Capture the cell that displays the provided text and extract its (X, Y) central coordinate. 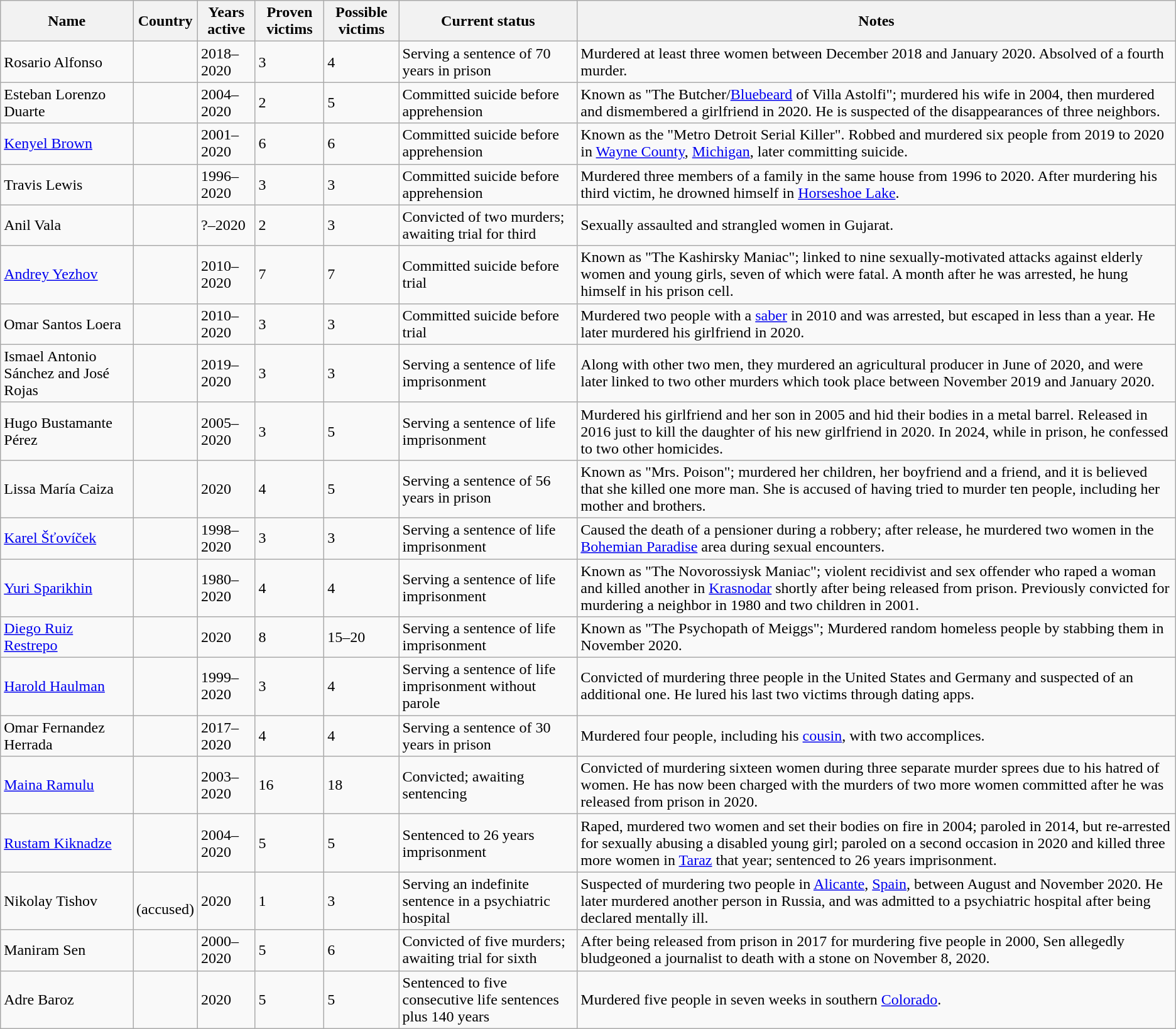
Maina Ramulu (67, 785)
Current status (488, 21)
2017–2020 (226, 736)
Name (67, 21)
Serving a sentence of life imprisonment without parole (488, 687)
Possible victims (362, 21)
Ismael Antonio Sánchez and José Rojas (67, 373)
Proven victims (290, 21)
?–2020 (226, 225)
Serving a sentence of 30 years in prison (488, 736)
Travis Lewis (67, 185)
2019–2020 (226, 373)
Sentenced to 26 years imprisonment (488, 843)
Rosario Alfonso (67, 62)
8 (290, 637)
Harold Haulman (67, 687)
Murdered three members of a family in the same house from 1996 to 2020. After murdering his third victim, he drowned himself in Horseshoe Lake. (876, 185)
Known as the "Metro Detroit Serial Killer". Robbed and murdered six people from 2019 to 2020 in Wayne County, Michigan, later committing suicide. (876, 143)
Anil Vala (67, 225)
Hugo Bustamante Pérez (67, 431)
Years active (226, 21)
Omar Santos Loera (67, 324)
Serving a sentence of 56 years in prison (488, 489)
Yuri Sparikhin (67, 588)
16 (290, 785)
Andrey Yezhov (67, 275)
15–20 (362, 637)
Convicted of two murders; awaiting trial for third (488, 225)
Nikolay Tishov (67, 901)
Serving an indefinite sentence in a psychiatric hospital (488, 901)
1999–2020 (226, 687)
Convicted; awaiting sentencing (488, 785)
Murdered at least three women between December 2018 and January 2020. Absolved of a fourth murder. (876, 62)
2001–2020 (226, 143)
18 (362, 785)
Diego Ruiz Restrepo (67, 637)
2005–2020 (226, 431)
Omar Fernandez Herrada (67, 736)
Country (166, 21)
2003–2020 (226, 785)
Sentenced to five consecutive life sentences plus 140 years (488, 999)
Maniram Sen (67, 950)
Notes (876, 21)
Serving a sentence of 70 years in prison (488, 62)
Caused the death of a pensioner during a robbery; after release, he murdered two women in the Bohemian Paradise area during sexual encounters. (876, 538)
Sexually assaulted and strangled women in Gujarat. (876, 225)
Murdered four people, including his cousin, with two accomplices. (876, 736)
Karel Šťovíček (67, 538)
Adre Baroz (67, 999)
Convicted of five murders; awaiting trial for sixth (488, 950)
2018–2020 (226, 62)
Kenyel Brown (67, 143)
2000–2020 (226, 950)
1998–2020 (226, 538)
1980–2020 (226, 588)
Murdered five people in seven weeks in southern Colorado. (876, 999)
Known as "The Psychopath of Meiggs"; Murdered random homeless people by stabbing them in November 2020. (876, 637)
Lissa María Caiza (67, 489)
1 (290, 901)
Rustam Kiknadze (67, 843)
1996–2020 (226, 185)
Esteban Lorenzo Duarte (67, 103)
(accused) (166, 901)
Murdered two people with a saber in 2010 and was arrested, but escaped in less than a year. He later murdered his girlfriend in 2020. (876, 324)
